Capture the cell that displays the provided text and extract its (x, y) central coordinate. 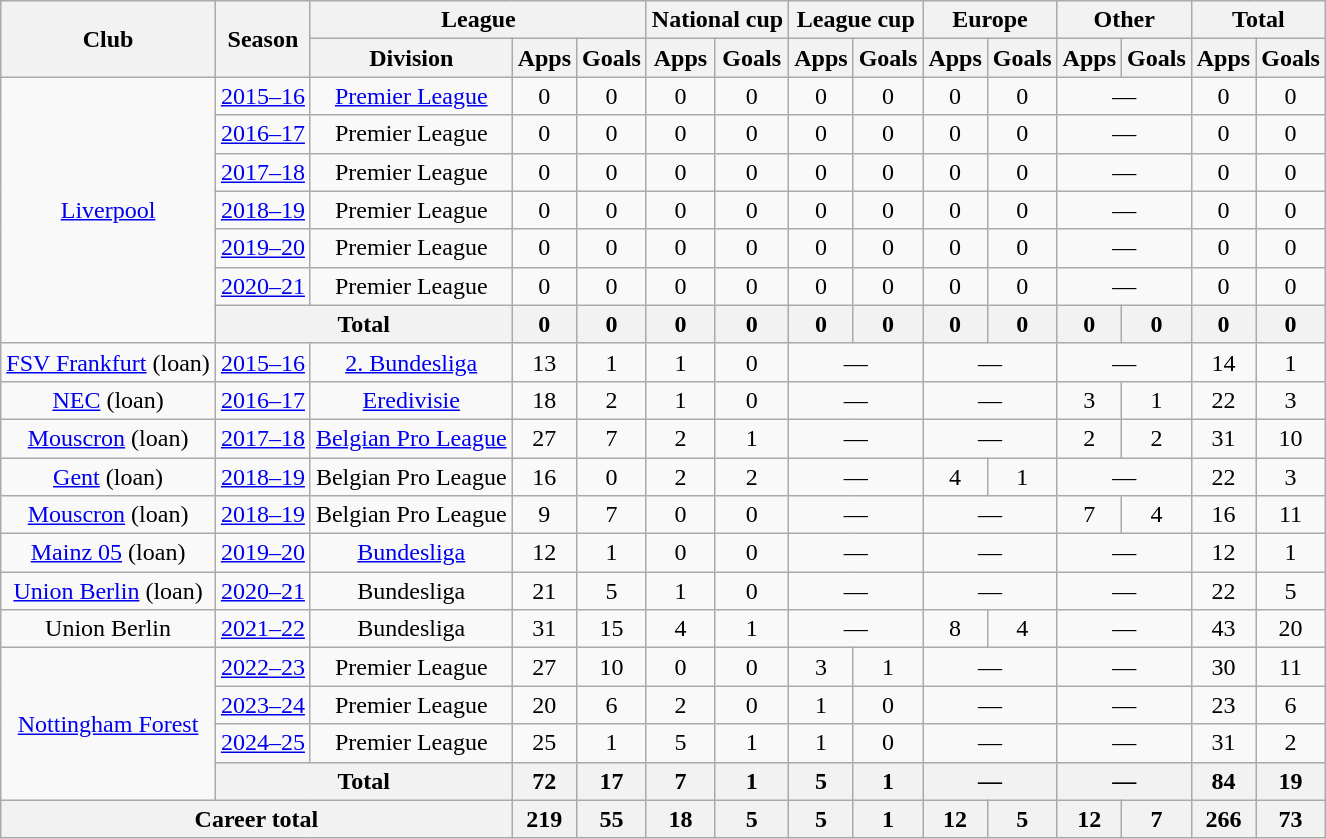
FSV Frankfurt (loan) (108, 362)
8 (955, 629)
15 (612, 629)
Division (411, 58)
2021–22 (262, 629)
43 (1223, 629)
Mainz 05 (loan) (108, 553)
Gent (loan) (108, 477)
84 (1223, 781)
219 (544, 819)
2. Bundesliga (411, 362)
Season (262, 39)
2023–24 (262, 705)
NEC (loan) (108, 400)
Career total (256, 819)
Europe (990, 20)
30 (1223, 667)
266 (1223, 819)
73 (1291, 819)
23 (1223, 705)
Club (108, 39)
2022–23 (262, 667)
Liverpool (108, 210)
21 (544, 591)
League (478, 20)
13 (544, 362)
55 (612, 819)
Union Berlin (108, 629)
2024–25 (262, 743)
Nottingham Forest (108, 724)
Union Berlin (loan) (108, 591)
72 (544, 781)
14 (1223, 362)
9 (544, 515)
Other (1124, 20)
25 (544, 743)
Eredivisie (411, 400)
League cup (856, 20)
17 (612, 781)
National cup (717, 20)
19 (1291, 781)
